Return (x, y) of the center of cell containing provided text 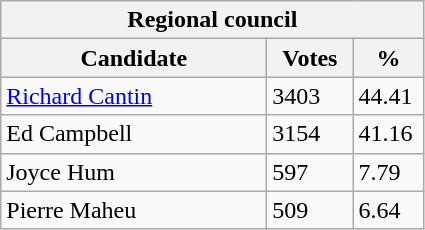
509 (310, 210)
3154 (310, 134)
3403 (310, 96)
Votes (310, 58)
Richard Cantin (134, 96)
Ed Campbell (134, 134)
Pierre Maheu (134, 210)
Candidate (134, 58)
597 (310, 172)
Joyce Hum (134, 172)
Regional council (212, 20)
44.41 (388, 96)
6.64 (388, 210)
41.16 (388, 134)
7.79 (388, 172)
% (388, 58)
